Scan for the cell matching the given text and deliver its [X, Y] coordinate at center. 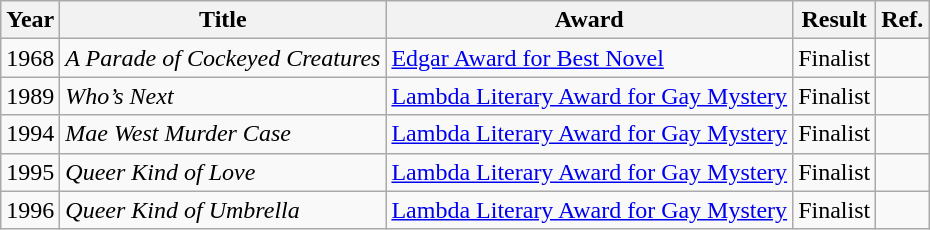
Title [223, 20]
A Parade of Cockeyed Creatures [223, 58]
1996 [30, 210]
Queer Kind of Umbrella [223, 210]
1989 [30, 96]
Queer Kind of Love [223, 172]
Award [590, 20]
Mae West Murder Case [223, 134]
Edgar Award for Best Novel [590, 58]
1995 [30, 172]
1968 [30, 58]
Ref. [902, 20]
1994 [30, 134]
Who’s Next [223, 96]
Year [30, 20]
Result [834, 20]
